Provide the (X, Y) coordinate of the cell's center where the given text is located.  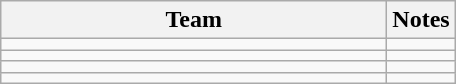
Team (194, 20)
Notes (421, 20)
